Return the (X, Y) coordinate for the center point of the cell that contains the specified text.  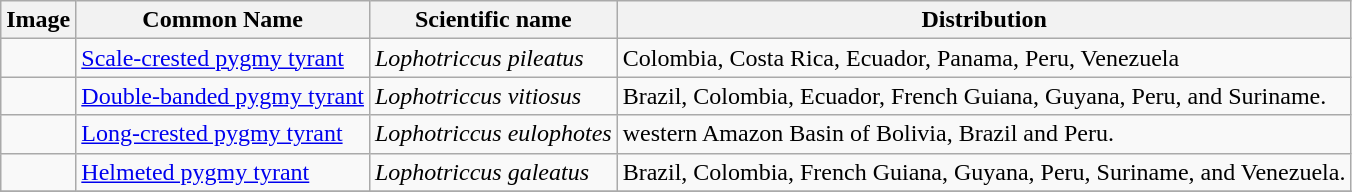
Distribution (984, 20)
Double-banded pygmy tyrant (223, 96)
Lophotriccus galeatus (493, 172)
Image (38, 20)
Brazil, Colombia, Ecuador, French Guiana, Guyana, Peru, and Suriname. (984, 96)
Lophotriccus eulophotes (493, 134)
Lophotriccus pileatus (493, 58)
Scientific name (493, 20)
Long-crested pygmy tyrant (223, 134)
Brazil, Colombia, French Guiana, Guyana, Peru, Suriname, and Venezuela. (984, 172)
Colombia, Costa Rica, Ecuador, Panama, Peru, Venezuela (984, 58)
western Amazon Basin of Bolivia, Brazil and Peru. (984, 134)
Helmeted pygmy tyrant (223, 172)
Common Name (223, 20)
Scale-crested pygmy tyrant (223, 58)
Lophotriccus vitiosus (493, 96)
